Detect which cell encompasses the target text, then output its [X, Y] center coordinate. 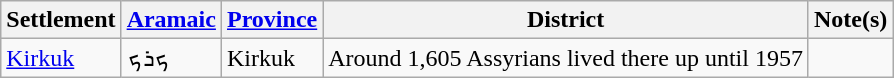
Province [272, 20]
Around 1,605 Assyrians lived there up until 1957 [566, 58]
Note(s) [850, 20]
Aramaic [171, 20]
Settlement [61, 20]
ܟܪܟ [171, 58]
District [566, 20]
